Identify which cell holds the provided text, then report its (X, Y) central coordinate. 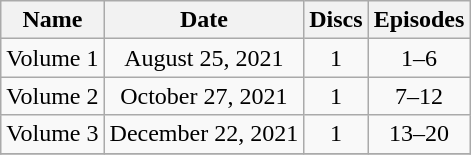
1–6 (419, 58)
Name (52, 20)
13–20 (419, 134)
August 25, 2021 (204, 58)
December 22, 2021 (204, 134)
Episodes (419, 20)
Discs (336, 20)
7–12 (419, 96)
Volume 3 (52, 134)
Date (204, 20)
Volume 2 (52, 96)
Volume 1 (52, 58)
October 27, 2021 (204, 96)
